Capture the cell that displays the provided text and extract its (X, Y) central coordinate. 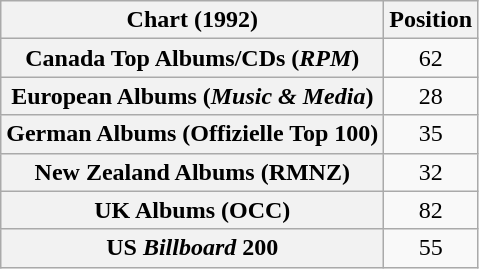
28 (431, 96)
Canada Top Albums/CDs (RPM) (192, 58)
European Albums (Music & Media) (192, 96)
32 (431, 172)
US Billboard 200 (192, 248)
82 (431, 210)
35 (431, 134)
Position (431, 20)
UK Albums (OCC) (192, 210)
Chart (1992) (192, 20)
62 (431, 58)
55 (431, 248)
New Zealand Albums (RMNZ) (192, 172)
German Albums (Offizielle Top 100) (192, 134)
